Locate the cell with the specified text and output its (X, Y) center coordinate. 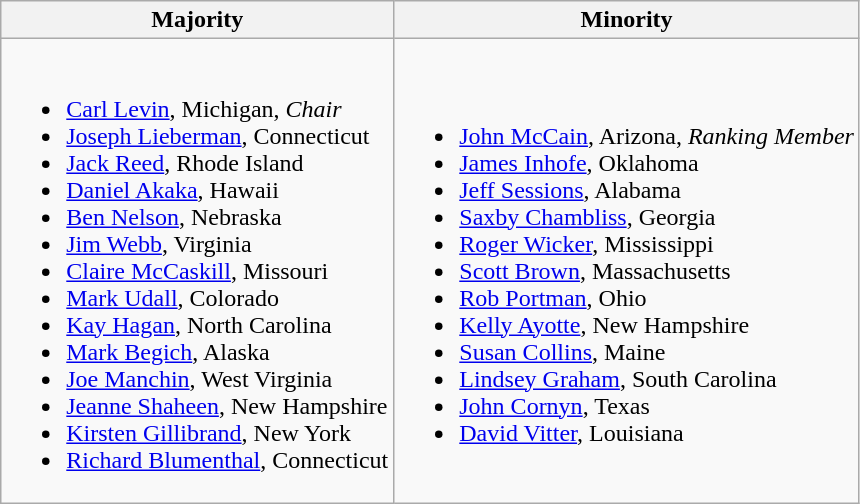
Minority (627, 20)
Majority (198, 20)
